From the cell containing the given text, extract its center point as [x, y] coordinate. 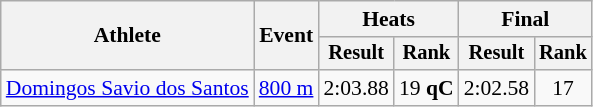
19 qC [426, 88]
2:03.88 [356, 88]
17 [563, 88]
Heats [388, 19]
Final [526, 19]
800 m [286, 88]
Athlete [128, 36]
Event [286, 36]
Domingos Savio dos Santos [128, 88]
2:02.58 [496, 88]
